Output the [x, y] coordinate of the center of the cell containing the given text.  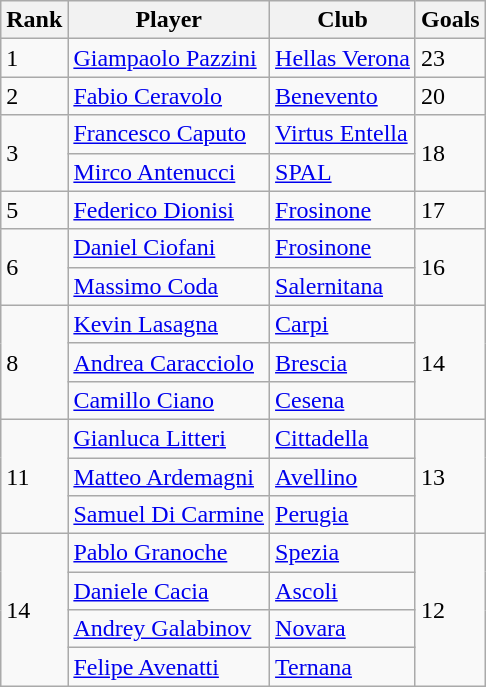
Kevin Lasagna [169, 324]
11 [34, 476]
Player [169, 20]
Salernitana [343, 286]
Andrey Galabinov [169, 629]
1 [34, 58]
Daniele Cacia [169, 591]
Cittadella [343, 438]
Benevento [343, 96]
Matteo Ardemagni [169, 477]
Massimo Coda [169, 286]
Perugia [343, 515]
Mirco Antenucci [169, 172]
Cesena [343, 400]
Brescia [343, 362]
Gianluca Litteri [169, 438]
Giampaolo Pazzini [169, 58]
8 [34, 362]
Felipe Avenatti [169, 667]
Hellas Verona [343, 58]
Avellino [343, 477]
Goals [450, 20]
Ascoli [343, 591]
Pablo Granoche [169, 553]
18 [450, 153]
Ternana [343, 667]
Spezia [343, 553]
23 [450, 58]
Andrea Caracciolo [169, 362]
Samuel Di Carmine [169, 515]
13 [450, 476]
Fabio Ceravolo [169, 96]
2 [34, 96]
Camillo Ciano [169, 400]
3 [34, 153]
Francesco Caputo [169, 134]
Novara [343, 629]
20 [450, 96]
5 [34, 210]
Rank [34, 20]
Club [343, 20]
17 [450, 210]
12 [450, 610]
Daniel Ciofani [169, 248]
Carpi [343, 324]
SPAL [343, 172]
Federico Dionisi [169, 210]
Virtus Entella [343, 134]
16 [450, 267]
6 [34, 267]
